From the cell containing the given text, extract its center point as [X, Y] coordinate. 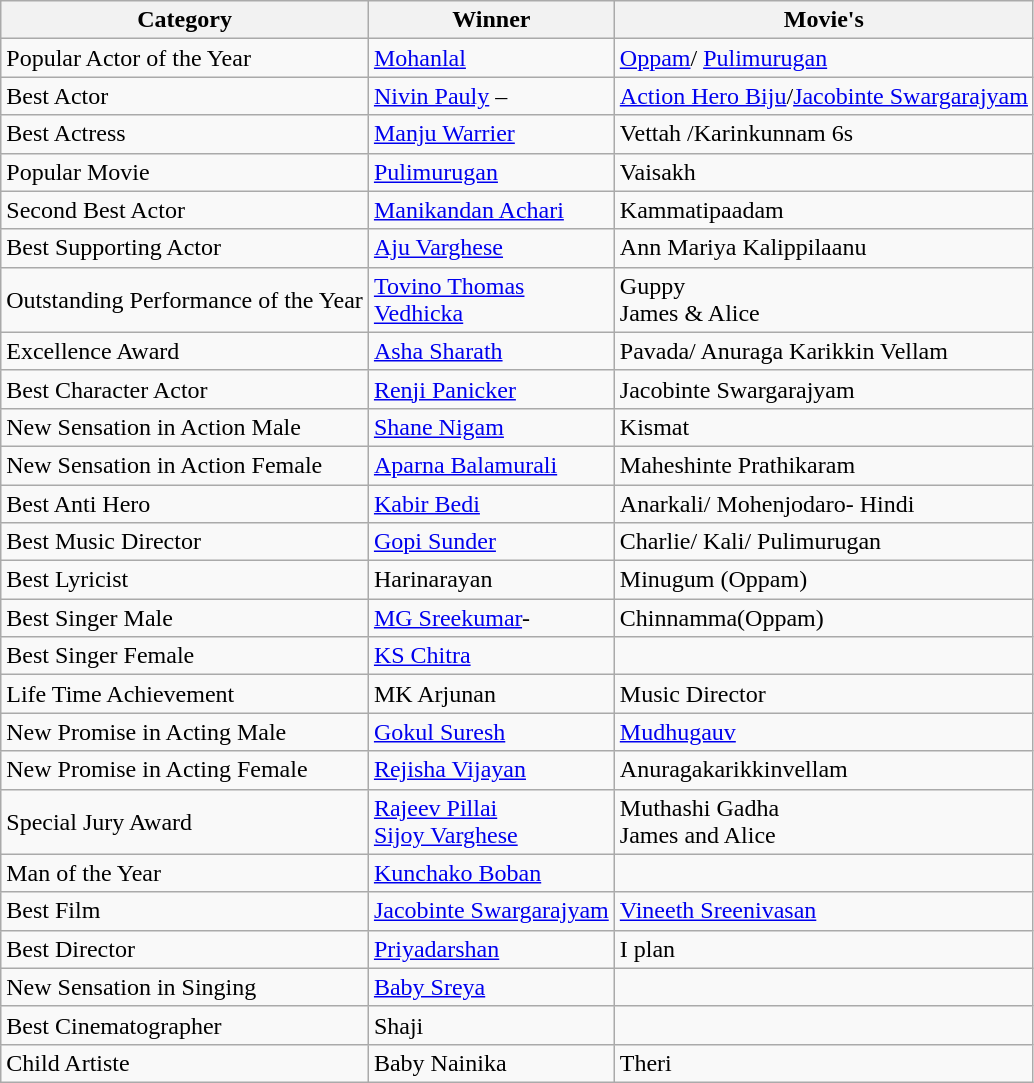
Second Best Actor [185, 210]
Best Director [185, 949]
Renji Panicker [491, 389]
Best Singer Male [185, 618]
Shane Nigam [491, 427]
New Promise in Acting Male [185, 732]
New Sensation in Action Male [185, 427]
Baby Nainika [491, 1063]
Nivin Pauly – [491, 96]
I plan [824, 949]
Best Anti Hero [185, 503]
Asha Sharath [491, 351]
Pulimurugan [491, 172]
Popular Actor of the Year [185, 58]
Tovino Thomas Vedhicka [491, 300]
MK Arjunan [491, 694]
Minugum (Oppam) [824, 580]
Music Director [824, 694]
Gokul Suresh [491, 732]
KS Chitra [491, 656]
Life Time Achievement [185, 694]
Muthashi GadhaJames and Alice [824, 822]
Best Character Actor [185, 389]
Special Jury Award [185, 822]
Best Music Director [185, 542]
Manju Warrier [491, 134]
MG Sreekumar- [491, 618]
Kabir Bedi [491, 503]
Mudhugauv [824, 732]
Excellence Award [185, 351]
Outstanding Performance of the Year [185, 300]
GuppyJames & Alice [824, 300]
Aparna Balamurali [491, 465]
Chinnamma(Oppam) [824, 618]
Aju Varghese [491, 248]
Best Cinematographer [185, 1025]
Anarkali/ Mohenjodaro- Hindi [824, 503]
Vaisakh [824, 172]
Gopi Sunder [491, 542]
Popular Movie [185, 172]
Charlie/ Kali/ Pulimurugan [824, 542]
Theri [824, 1063]
New Promise in Acting Female [185, 770]
Mohanlal [491, 58]
Man of the Year [185, 873]
New Sensation in Action Female [185, 465]
Best Supporting Actor [185, 248]
Child Artiste [185, 1063]
Harinarayan [491, 580]
Vineeth Sreenivasan [824, 911]
Maheshinte Prathikaram [824, 465]
New Sensation in Singing [185, 987]
Manikandan Achari [491, 210]
Ann Mariya Kalippilaanu [824, 248]
Winner [491, 20]
Pavada/ Anuraga Karikkin Vellam [824, 351]
Best Actor [185, 96]
Movie's [824, 20]
Action Hero Biju/Jacobinte Swargarajyam [824, 96]
Oppam/ Pulimurugan [824, 58]
Baby Sreya [491, 987]
Priyadarshan [491, 949]
Best Lyricist [185, 580]
Anuragakarikkinvellam [824, 770]
Rejisha Vijayan [491, 770]
Kunchako Boban [491, 873]
Best Film [185, 911]
Category [185, 20]
Best Actress [185, 134]
Best Singer Female [185, 656]
Kammatipaadam [824, 210]
Vettah /Karinkunnam 6s [824, 134]
Shaji [491, 1025]
Kismat [824, 427]
Rajeev Pillai Sijoy Varghese [491, 822]
